Provide the [X, Y] coordinate of the cell's center where the given text is located.  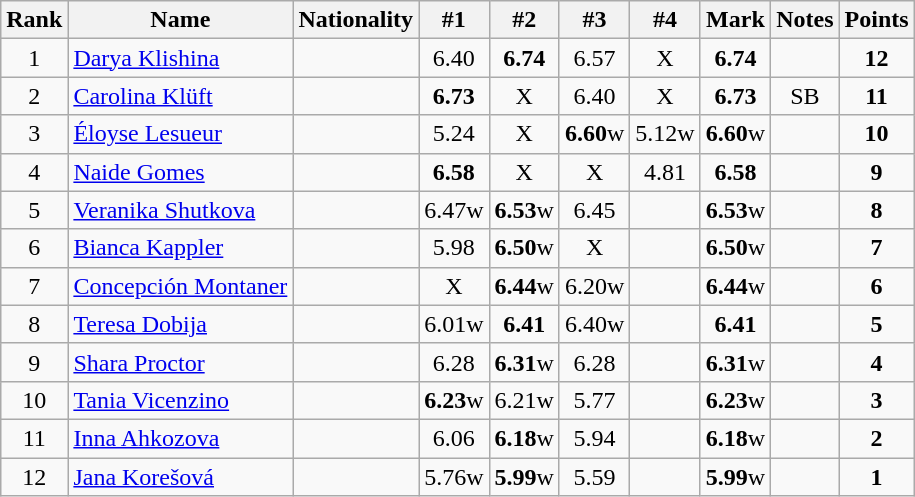
6.57 [594, 58]
5.59 [594, 477]
6.40w [594, 324]
#4 [665, 20]
5.12w [665, 134]
Inna Ahkozova [180, 438]
Darya Klishina [180, 58]
Naide Gomes [180, 172]
Mark [735, 20]
5.24 [454, 134]
6.20w [594, 286]
Éloyse Lesueur [180, 134]
5.94 [594, 438]
Points [876, 20]
Shara Proctor [180, 362]
Rank [34, 20]
Veranika Shutkova [180, 210]
#3 [594, 20]
5.77 [594, 400]
Jana Korešová [180, 477]
5.98 [454, 248]
6.47w [454, 210]
6.45 [594, 210]
6.06 [454, 438]
4.81 [665, 172]
Concepción Montaner [180, 286]
Carolina Klüft [180, 96]
Teresa Dobija [180, 324]
Notes [805, 20]
Bianca Kappler [180, 248]
6.21w [524, 400]
6.01w [454, 324]
Name [180, 20]
Nationality [356, 20]
#2 [524, 20]
5.76w [454, 477]
#1 [454, 20]
SB [805, 96]
Tania Vicenzino [180, 400]
